Scan for the cell matching the given text and deliver its [x, y] coordinate at center. 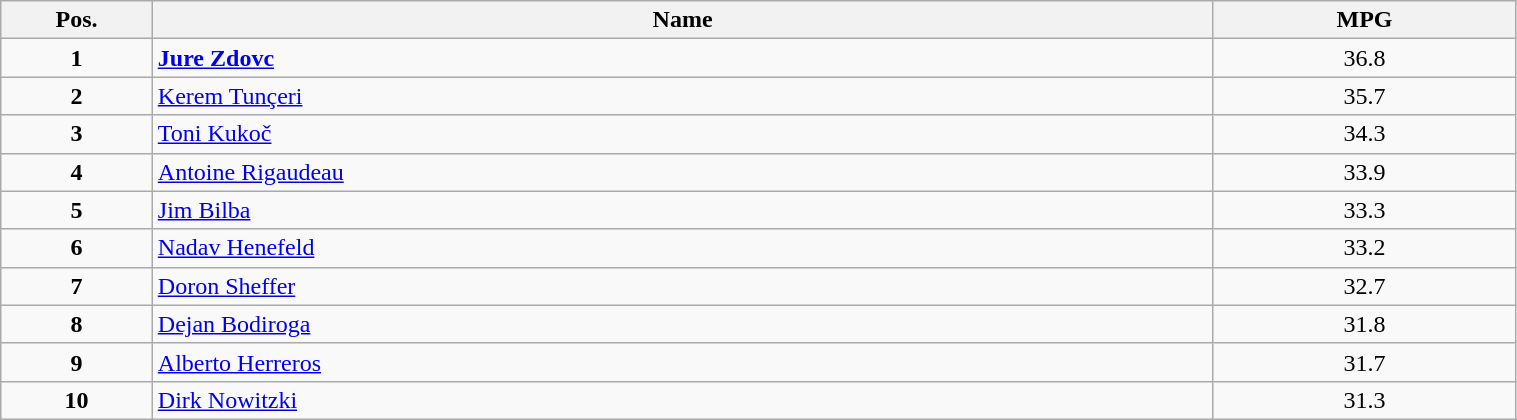
Doron Sheffer [682, 286]
36.8 [1364, 58]
Nadav Henefeld [682, 248]
31.3 [1364, 400]
33.2 [1364, 248]
9 [77, 362]
31.8 [1364, 324]
1 [77, 58]
5 [77, 210]
32.7 [1364, 286]
3 [77, 134]
33.3 [1364, 210]
Jure Zdovc [682, 58]
35.7 [1364, 96]
Name [682, 20]
MPG [1364, 20]
Pos. [77, 20]
31.7 [1364, 362]
10 [77, 400]
Kerem Tunçeri [682, 96]
33.9 [1364, 172]
Dejan Bodiroga [682, 324]
4 [77, 172]
8 [77, 324]
Dirk Nowitzki [682, 400]
6 [77, 248]
Alberto Herreros [682, 362]
34.3 [1364, 134]
Jim Bilba [682, 210]
Toni Kukoč [682, 134]
2 [77, 96]
Antoine Rigaudeau [682, 172]
7 [77, 286]
